Search for the cell housing the specified text and yield its (x, y) center coordinate. 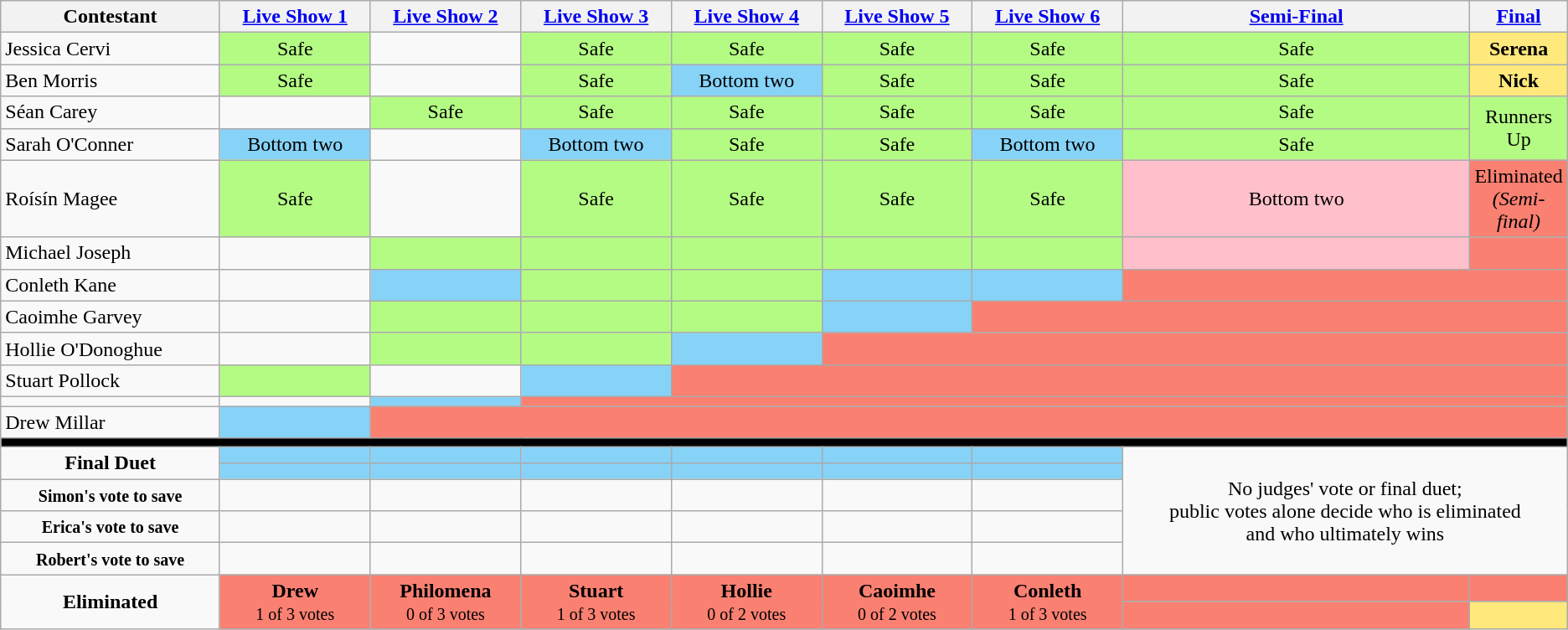
Caoimhe 0 of 2 votes (897, 602)
Eliminated (Semi-final) (1519, 199)
Live Show 2 (446, 17)
Jessica Cervi (111, 49)
Serena (1519, 49)
Drew Millar (111, 421)
Contestant (111, 17)
Simon's vote to save (111, 495)
Hollie 0 of 2 votes (746, 602)
Final (1519, 17)
Live Show 6 (1048, 17)
Final Duet (111, 463)
Live Show 1 (295, 17)
Eliminated (111, 602)
Roísín Magee (111, 199)
Live Show 4 (746, 17)
Drew 1 of 3 votes (295, 602)
Nick (1519, 80)
No judges' vote or final duet; public votes alone decide who is eliminated and who ultimately wins (1345, 511)
Caoimhe Garvey (111, 317)
Conleth 1 of 3 votes (1048, 602)
Semi-Final (1296, 17)
Séan Carey (111, 112)
Erica's vote to save (111, 527)
Michael Joseph (111, 253)
Hollie O'Donoghue (111, 349)
Live Show 5 (897, 17)
Philomena 0 of 3 votes (446, 602)
Robert's vote to save (111, 559)
Conleth Kane (111, 285)
Live Show 3 (596, 17)
Stuart 1 of 3 votes (596, 602)
Ben Morris (111, 80)
Sarah O'Conner (111, 144)
Stuart Pollock (111, 380)
Runners Up (1519, 128)
